For the text-containing cell, return its midpoint in (X, Y) coordinate format. 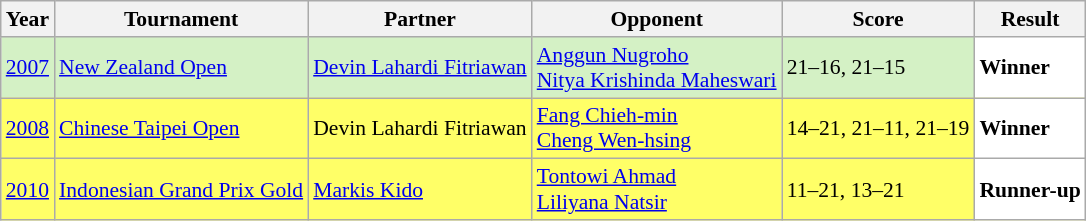
Tontowi Ahmad Liliyana Natsir (657, 190)
2007 (28, 68)
Score (878, 19)
Indonesian Grand Prix Gold (181, 190)
Opponent (657, 19)
2008 (28, 128)
14–21, 21–11, 21–19 (878, 128)
11–21, 13–21 (878, 190)
Anggun Nugroho Nitya Krishinda Maheswari (657, 68)
Markis Kido (420, 190)
Partner (420, 19)
2010 (28, 190)
Fang Chieh-min Cheng Wen-hsing (657, 128)
Tournament (181, 19)
21–16, 21–15 (878, 68)
Runner-up (1030, 190)
Chinese Taipei Open (181, 128)
Result (1030, 19)
New Zealand Open (181, 68)
Year (28, 19)
